Capture the cell that displays the provided text and extract its (X, Y) central coordinate. 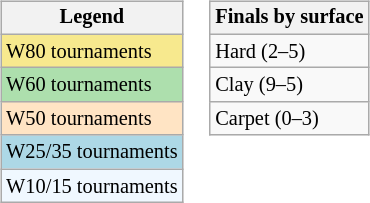
W50 tournaments (92, 119)
W60 tournaments (92, 85)
W10/15 tournaments (92, 186)
Legend (92, 18)
Finals by surface (289, 18)
Hard (2–5) (289, 51)
Clay (9–5) (289, 85)
W80 tournaments (92, 51)
Carpet (0–3) (289, 119)
W25/35 tournaments (92, 152)
